Return (X, Y) of the center of cell containing provided text 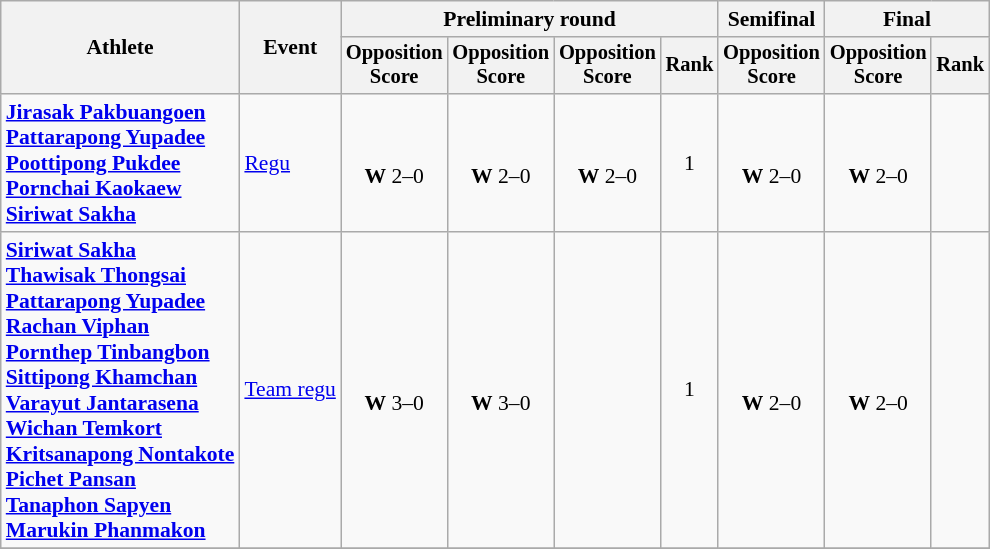
Final (907, 19)
Preliminary round (530, 19)
Event (290, 48)
Jirasak PakbuangoenPattarapong YupadeePoottipong PukdeePornchai KaokaewSiriwat Sakha (120, 163)
Semifinal (772, 19)
Regu (290, 163)
Athlete (120, 48)
Team regu (290, 390)
